Pinpoint the cell where the given text exists, returning its [X, Y] midpoint coordinate. 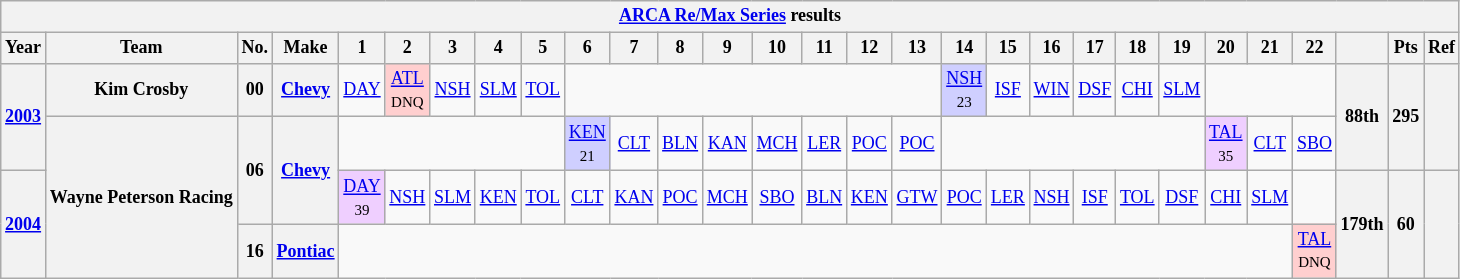
DAY39 [362, 197]
2003 [24, 116]
11 [824, 48]
WIN [1052, 90]
TALDNQ [1315, 251]
GTW [917, 197]
KEN21 [587, 144]
4 [498, 48]
NSH23 [964, 90]
Year [24, 48]
6 [587, 48]
Pts [1406, 48]
15 [1008, 48]
20 [1226, 48]
179th [1362, 224]
13 [917, 48]
06 [254, 170]
Make [306, 48]
22 [1315, 48]
18 [1138, 48]
ATLDNQ [408, 90]
21 [1270, 48]
00 [254, 90]
9 [727, 48]
19 [1182, 48]
Team [141, 48]
ARCA Re/Max Series results [730, 16]
Kim Crosby [141, 90]
Pontiac [306, 251]
Ref [1442, 48]
5 [542, 48]
2004 [24, 224]
TAL35 [1226, 144]
7 [634, 48]
295 [1406, 116]
2 [408, 48]
14 [964, 48]
8 [680, 48]
60 [1406, 224]
DAY [362, 90]
No. [254, 48]
17 [1095, 48]
1 [362, 48]
12 [869, 48]
Wayne Peterson Racing [141, 198]
88th [1362, 116]
3 [453, 48]
10 [777, 48]
